Extract the (x, y) coordinate from the center of the cell holding the provided text.  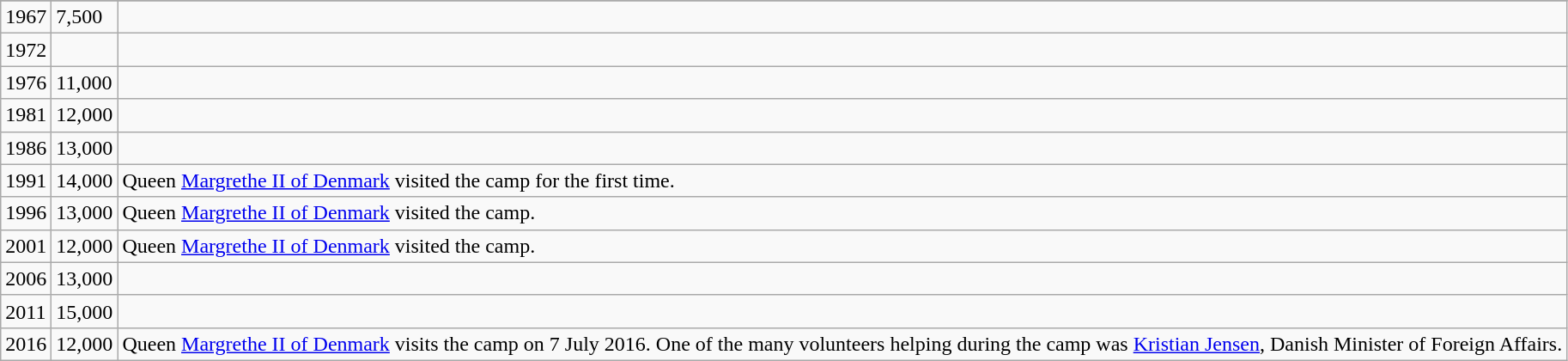
2006 (26, 278)
1991 (26, 180)
2001 (26, 246)
1967 (26, 17)
2011 (26, 311)
15,000 (84, 311)
1996 (26, 213)
1976 (26, 83)
11,000 (84, 83)
Queen Margrethe II of Denmark visited the camp for the first time. (842, 180)
1972 (26, 50)
1986 (26, 148)
7,500 (84, 17)
14,000 (84, 180)
1981 (26, 115)
2016 (26, 344)
